Find where the given text appears and provide that cell's center as [x, y] coordinate. 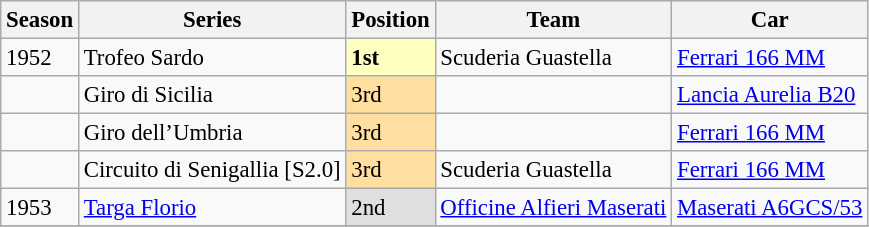
Lancia Aurelia B20 [770, 95]
Trofeo Sardo [212, 58]
1952 [40, 58]
Targa Florio [212, 208]
Series [212, 20]
1953 [40, 208]
Giro dell’Umbria [212, 133]
Team [554, 20]
Car [770, 20]
Season [40, 20]
Circuito di Senigallia [S2.0] [212, 170]
Giro di Sicilia [212, 95]
1st [390, 58]
Position [390, 20]
Maserati A6GCS/53 [770, 208]
Officine Alfieri Maserati [554, 208]
2nd [390, 208]
